Scan for the cell matching the given text and deliver its (X, Y) coordinate at center. 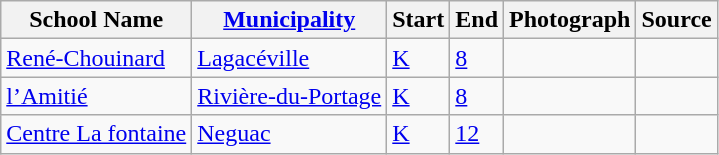
René-Chouinard (96, 58)
Rivière-du-Portage (290, 96)
12 (477, 134)
Lagacéville (290, 58)
Source (676, 20)
Photograph (570, 20)
Centre La fontaine (96, 134)
Start (418, 20)
Neguac (290, 134)
End (477, 20)
l’Amitié (96, 96)
School Name (96, 20)
Municipality (290, 20)
